Identify which cell holds the provided text, then report its (x, y) central coordinate. 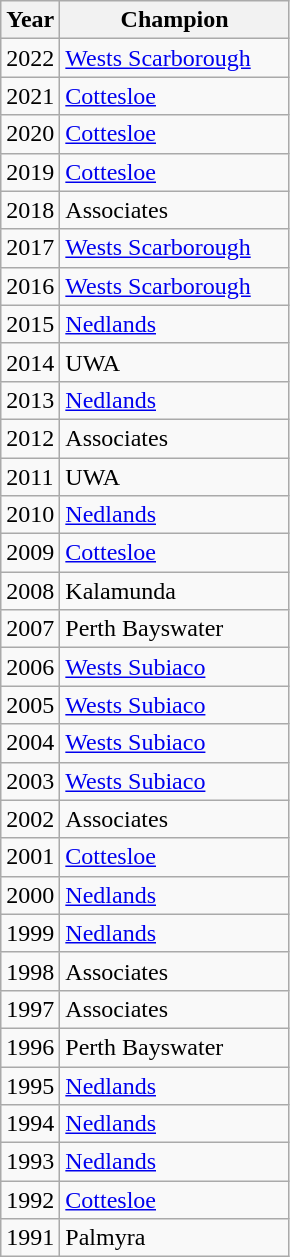
2020 (30, 134)
2014 (30, 362)
2009 (30, 553)
2015 (30, 324)
1992 (30, 1200)
2008 (30, 591)
1995 (30, 1085)
2005 (30, 705)
1998 (30, 971)
2000 (30, 895)
1999 (30, 933)
2022 (30, 58)
2018 (30, 210)
2004 (30, 743)
2019 (30, 172)
1993 (30, 1162)
2021 (30, 96)
1996 (30, 1047)
2011 (30, 477)
Palmyra (175, 1238)
1997 (30, 1009)
2003 (30, 781)
2013 (30, 400)
2007 (30, 629)
2010 (30, 515)
2006 (30, 667)
1991 (30, 1238)
2002 (30, 819)
Kalamunda (175, 591)
2016 (30, 286)
2012 (30, 438)
Champion (175, 20)
1994 (30, 1124)
2001 (30, 857)
2017 (30, 248)
Year (30, 20)
